Provide the [x, y] coordinate of the cell's center where the given text is located.  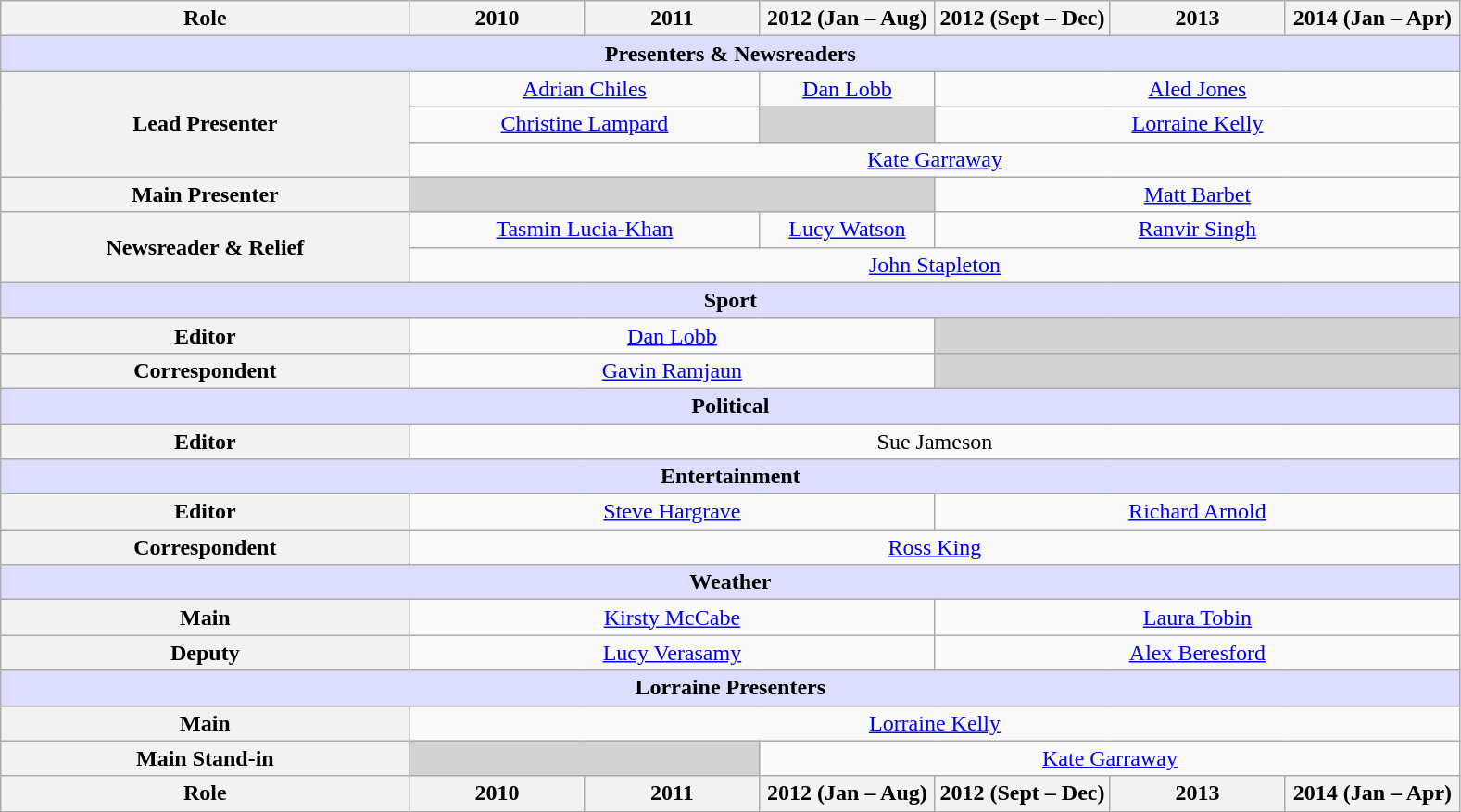
Ross King [935, 547]
Main Presenter [206, 194]
John Stapleton [935, 265]
Gavin Ramjaun [673, 370]
Ranvir Singh [1197, 230]
Steve Hargrave [673, 512]
Lorraine Presenters [730, 688]
Matt Barbet [1197, 194]
Deputy [206, 653]
Lucy Watson [847, 230]
Adrian Chiles [585, 89]
Sport [730, 300]
Kirsty McCabe [673, 618]
Lucy Verasamy [673, 653]
Alex Beresford [1197, 653]
Tasmin Lucia-Khan [585, 230]
Main Stand-in [206, 758]
Lead Presenter [206, 124]
Aled Jones [1197, 89]
Richard Arnold [1197, 512]
Political [730, 406]
Presenters & Newsreaders [730, 54]
Weather [730, 582]
Entertainment [730, 477]
Sue Jameson [935, 442]
Newsreader & Relief [206, 247]
Laura Tobin [1197, 618]
Christine Lampard [585, 124]
